Provide the (x, y) coordinate of the cell's center where the given text is located.  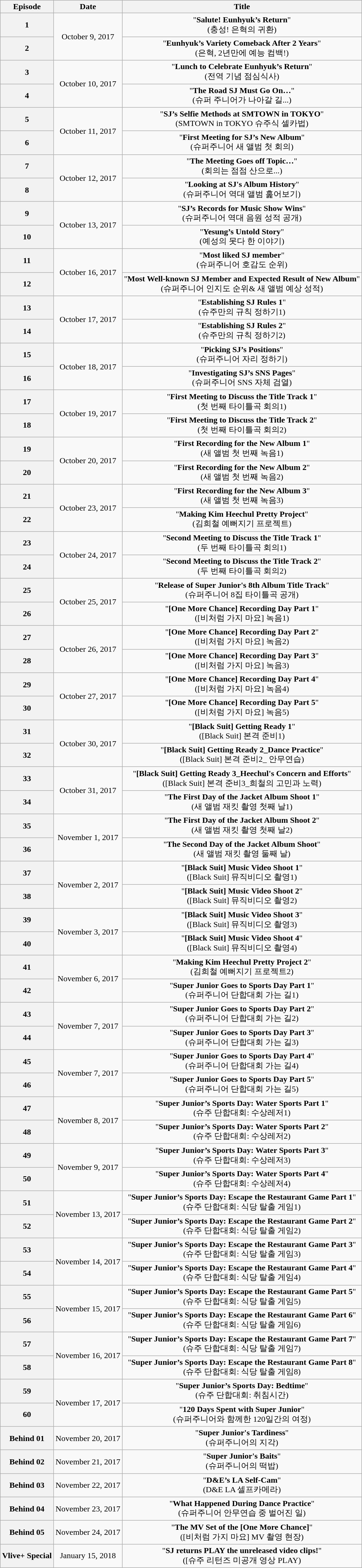
"[One More Chance] Recording Day Part 1"([비처럼 가지 마요] 녹음1) (242, 614)
7 (27, 166)
"Lunch to Celebrate Eunhyuk’s Return"(전역 기념 점심식사) (242, 72)
53 (27, 1250)
November 15, 2017 (88, 1308)
"Super Junior Goes to Sports Day Part 3"(슈퍼주니어 단합대회 가는 길3) (242, 1038)
40 (27, 944)
11 (27, 260)
"Second Meeting to Discuss the Title Track 2"(두 번째 타이틀곡 회의2) (242, 567)
44 (27, 1038)
November 14, 2017 (88, 1262)
"First Meeting to Discuss the Title Track 2"(첫 번째 타이틀곡 회의2) (242, 425)
Behind 05 (27, 1532)
"Super Junior’s Sports Day: Escape the Restaurant Game Part 5"(슈주 단합대회: 식당 탈출 게임5) (242, 1297)
"First Meeting for SJ’s New Album"(슈퍼주니어 새 앨범 첫 회의) (242, 143)
"Establishing SJ Rules 1"(슈주만의 규칙 정하기1) (242, 308)
"Super Junior’s Sports Day: Water Sports Part 4"(슈주 단합대회: 수상레저4) (242, 1179)
"The Road SJ Must Go On…"(슈퍼 주니어가 나아갈 길...) (242, 96)
"Super Junior’s Sports Day: Water Sports Part 1"(슈주 단합대회: 수상레저1) (242, 1109)
October 26, 2017 (88, 649)
November 6, 2017 (88, 979)
October 17, 2017 (88, 320)
32 (27, 755)
20 (27, 472)
"First Recording for the New Album 2"(새 앨범 첫 번째 녹음2) (242, 472)
33 (27, 779)
52 (27, 1226)
Date (88, 7)
45 (27, 1061)
25 (27, 590)
Title (242, 7)
"Super Junior’s Sports Day: Escape the Restaurant Game Part 8"(슈주 단합대회: 식당 탈출 게임8) (242, 1368)
"Establishing SJ Rules 2"(슈주만의 규칙 정하기2) (242, 331)
"Super Junior’s Sports Day: Bedtime"(슈주 단합대회: 취침시간) (242, 1391)
35 (27, 826)
November 22, 2017 (88, 1485)
November 9, 2017 (88, 1167)
November 23, 2017 (88, 1509)
Behind 03 (27, 1485)
41 (27, 967)
"First Recording for the New Album 3"(새 앨범 첫 번째 녹음3) (242, 496)
October 30, 2017 (88, 744)
22 (27, 520)
October 25, 2017 (88, 602)
"Second Meeting to Discuss the Title Track 1"(두 번째 타이틀곡 회의1) (242, 543)
"What Happened During Dance Practice"(슈퍼주니어 안무연습 중 벌어진 일) (242, 1509)
28 (27, 661)
"First Recording for the New Album 1"(새 앨범 첫 번째 녹음1) (242, 449)
"120 Days Spent with Super Junior"(슈퍼주니어와 함께한 120일간의 여정) (242, 1415)
"Most Well-known SJ Member and Expected Result of New Album"(슈퍼주니어 인지도 순위& 새 앨범 예상 성적) (242, 284)
42 (27, 991)
"Super Junior Goes to Sports Day Part 2"(슈퍼주니어 단합대회 가는 길2) (242, 1014)
November 3, 2017 (88, 932)
"Super Junior’s Sports Day: Escape the Restaurant Game Part 3"(슈주 단합대회: 식당 탈출 게임3) (242, 1250)
"Investigating SJ’s SNS Pages"(슈퍼주니어 SNS 자체 검열) (242, 378)
17 (27, 402)
"Super Junior's Baits"(슈퍼주니어의 떡밥) (242, 1462)
"[Black Suit] Music Video Shoot 4"([Black Suit] 뮤직비디오 촬영4) (242, 944)
Behind 01 (27, 1438)
43 (27, 1014)
November 1, 2017 (88, 838)
14 (27, 331)
9 (27, 213)
"SJ’s Records for Music Show Wins"(슈퍼주니어 역대 음원 성적 공개) (242, 213)
Episode (27, 7)
"D&E’s LA Self-Cam"(D&E LA 셀프카메라) (242, 1485)
13 (27, 308)
21 (27, 496)
November 2, 2017 (88, 884)
16 (27, 378)
October 23, 2017 (88, 508)
"[One More Chance] Recording Day Part 3"([비처럼 가지 마요] 녹음3) (242, 661)
"Eunhyuk’s Variety Comeback After 2 Years"(은혁, 2년만에 예능 컴백!) (242, 48)
"Super Junior's Tardiness"(슈퍼주니어의 지각) (242, 1438)
November 24, 2017 (88, 1532)
October 9, 2017 (88, 37)
31 (27, 732)
29 (27, 685)
"Picking SJ’s Positions"(슈퍼주니어 자리 정하기) (242, 355)
55 (27, 1297)
"Most liked SJ member"(슈퍼주니어 호감도 순위) (242, 260)
"The Meeting Goes off Topic…"(회의는 점점 산으로...) (242, 166)
"Super Junior’s Sports Day: Water Sports Part 2"(슈주 단합대회: 수상레저2) (242, 1132)
October 13, 2017 (88, 225)
27 (27, 637)
46 (27, 1085)
59 (27, 1391)
"[One More Chance] Recording Day Part 2"([비처럼 가지 마요] 녹음2) (242, 637)
"The First Day of the Jacket Album Shoot 2"(새 앨범 재킷 촬영 첫째 날2) (242, 826)
October 12, 2017 (88, 178)
"Looking at SJ's Album History"(슈퍼주니어 역대 앨범 훑어보기) (242, 190)
"Super Junior Goes to Sports Day Part 5"(슈퍼주니어 단합대회 가는 길5) (242, 1085)
"Super Junior’s Sports Day: Escape the Restaurant Game Part 7"(슈주 단합대회: 식당 탈출 게임7) (242, 1344)
"Super Junior’s Sports Day: Escape the Restaurant Game Part 6"(슈주 단합대회: 식당 탈출 게임6) (242, 1320)
"Yesung’s Untold Story"(예성의 못다 한 이야기) (242, 237)
"The MV Set of the [One More Chance]"([비처럼 가지 마요] MV 촬영 현장) (242, 1532)
48 (27, 1132)
60 (27, 1415)
"The Second Day of the Jacket Album Shoot"(새 앨범 재킷 촬영 둘째 날) (242, 850)
"Super Junior’s Sports Day: Escape the Restaurant Game Part 1"(슈주 단합대회: 식당 탈출 게임1) (242, 1203)
"[Black Suit] Getting Ready 1"([Black Suit] 본격 준비1) (242, 732)
51 (27, 1203)
October 27, 2017 (88, 696)
October 31, 2017 (88, 790)
November 20, 2017 (88, 1438)
November 16, 2017 (88, 1356)
"SJ’s Selfie Methods at SMTOWN in TOKYO"(SMTOWN in TOKYO 슈주식 셀카법) (242, 119)
"Release of Super Junior's 8th Album Title Track"(슈퍼주니어 8집 타이틀곡 공개) (242, 590)
38 (27, 897)
"Making Kim Heechul Pretty Project"(김희철 예뻐지기 프로젝트) (242, 520)
10 (27, 237)
19 (27, 449)
54 (27, 1273)
October 10, 2017 (88, 84)
3 (27, 72)
"[One More Chance] Recording Day Part 4"([비처럼 가지 마요] 녹음4) (242, 685)
"Salute! Eunhyuk’s Return"(충성! 은혁의 귀환) (242, 25)
October 20, 2017 (88, 460)
"Super Junior Goes to Sports Day Part 4"(슈퍼주니어 단합대회 가는 길4) (242, 1061)
1 (27, 25)
January 15, 2018 (88, 1556)
"SJ returns PLAY the unreleased video clips!"([슈주 리턴즈 미공개 영상 PLAY) (242, 1556)
39 (27, 920)
30 (27, 708)
8 (27, 190)
2 (27, 48)
November 8, 2017 (88, 1120)
Vlive+ Special (27, 1556)
"[Black Suit] Getting Ready 2_Dance Practice"([Black Suit] 본격 준비2_ 안무연습) (242, 755)
15 (27, 355)
50 (27, 1179)
"Super Junior’s Sports Day: Escape the Restaurant Game Part 4"(슈주 단합대회: 식당 탈출 게임4) (242, 1273)
October 19, 2017 (88, 414)
26 (27, 614)
49 (27, 1156)
October 11, 2017 (88, 131)
23 (27, 543)
5 (27, 119)
November 17, 2017 (88, 1402)
"[Black Suit] Music Video Shoot 2"([Black Suit] 뮤직비디오 촬영2) (242, 897)
12 (27, 284)
"[One More Chance] Recording Day Part 5"([비처럼 가지 마요] 녹음5) (242, 708)
"The First Day of the Jacket Album Shoot 1"(새 앨범 재킷 촬영 첫째 날1) (242, 802)
18 (27, 425)
November 21, 2017 (88, 1462)
6 (27, 143)
Behind 02 (27, 1462)
"Super Junior Goes to Sports Day Part 1"(슈퍼주니어 단합대회 가는 길1) (242, 991)
36 (27, 850)
58 (27, 1368)
"[Black Suit] Music Video Shoot 1"([Black Suit] 뮤직비디오 촬영1) (242, 873)
57 (27, 1344)
October 18, 2017 (88, 366)
34 (27, 802)
37 (27, 873)
"Making Kim Heechul Pretty Project 2"(김희철 예뻐지기 프로젝트2) (242, 967)
"[Black Suit] Getting Ready 3_Heechul's Concern and Efforts"([Black Suit] 본격 준비3_희철의 고민과 노력) (242, 779)
"Super Junior’s Sports Day: Water Sports Part 3"(슈주 단합대회: 수상레저3) (242, 1156)
56 (27, 1320)
24 (27, 567)
November 13, 2017 (88, 1214)
Behind 04 (27, 1509)
October 24, 2017 (88, 555)
"[Black Suit] Music Video Shoot 3"([Black Suit] 뮤직비디오 촬영3) (242, 920)
"Super Junior’s Sports Day: Escape the Restaurant Game Part 2"(슈주 단합대회: 식당 탈출 게임2) (242, 1226)
47 (27, 1109)
"First Meeting to Discuss the Title Track 1"(첫 번째 타이틀곡 회의1) (242, 402)
4 (27, 96)
October 16, 2017 (88, 272)
